Provide the [x, y] coordinate of the cell's center where the given text is located.  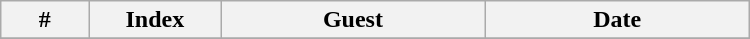
Index [155, 20]
# [45, 20]
Date [617, 20]
Guest [353, 20]
